Identify which cell holds the provided text, then report its [x, y] central coordinate. 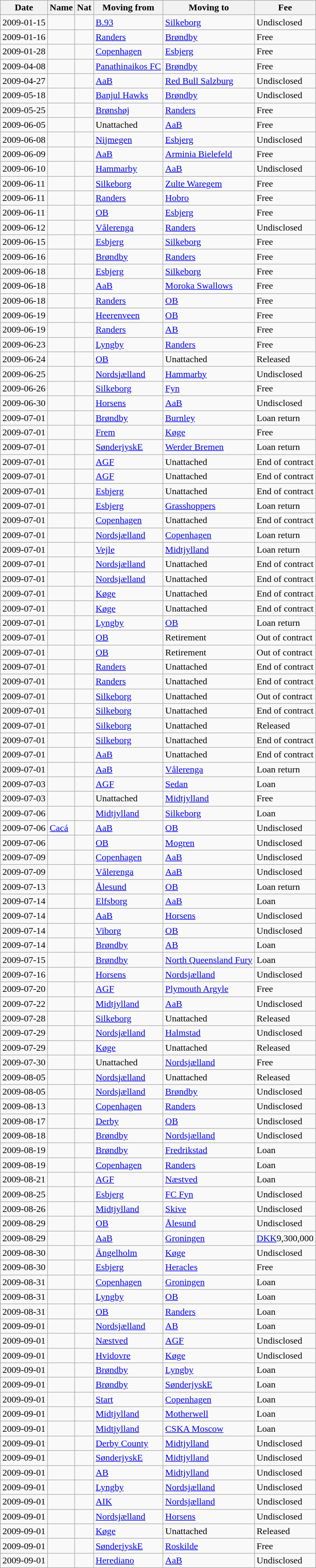
Moving from [128, 8]
AIK [128, 1502]
Skive [209, 1209]
2009-06-10 [24, 169]
Fyn [209, 388]
2009-06-09 [24, 154]
Moving to [209, 8]
2009-04-08 [24, 66]
2009-06-25 [24, 374]
Fee [285, 8]
2009-05-18 [24, 95]
Motherwell [209, 1414]
Heracles [209, 1267]
2009-01-16 [24, 37]
Zulte Waregem [209, 184]
Nijmegen [128, 139]
Ängelholm [128, 1253]
Mogren [209, 843]
Viborg [128, 931]
2009-07-16 [24, 975]
Heerenveen [128, 315]
Plymouth Argyle [209, 989]
2009-06-16 [24, 257]
2009-07-22 [24, 1004]
Herediano [128, 1560]
Banjul Hawks [128, 95]
Grasshoppers [209, 506]
2009-08-21 [24, 1180]
Brønshøj [128, 110]
Hobro [209, 198]
2009-08-25 [24, 1194]
Start [128, 1399]
Arminia Bielefeld [209, 154]
DKK9,300,000 [285, 1238]
2009-08-17 [24, 1121]
Sedan [209, 784]
2009-07-20 [24, 989]
Red Bull Salzburg [209, 81]
2009-08-18 [24, 1136]
Name [62, 8]
Moroka Swallows [209, 286]
Derby [128, 1121]
Vejle [128, 550]
2009-08-26 [24, 1209]
2009-07-13 [24, 886]
2009-06-12 [24, 227]
Burnley [209, 418]
B.93 [128, 22]
2009-01-15 [24, 22]
2009-06-26 [24, 388]
2009-01-28 [24, 52]
Date [24, 8]
Panathinaikos FC [128, 66]
Frem [128, 433]
Roskilde [209, 1546]
2009-06-15 [24, 242]
2009-06-24 [24, 359]
Elfsborg [128, 901]
2009-08-13 [24, 1106]
North Queensland Fury [209, 960]
Halmstad [209, 1033]
2009-04-27 [24, 81]
2009-07-28 [24, 1018]
FC Fyn [209, 1194]
2009-07-15 [24, 960]
Derby County [128, 1443]
2009-06-08 [24, 139]
2009-07-30 [24, 1062]
Werder Bremen [209, 447]
CSKA Moscow [209, 1429]
Fredrikstad [209, 1150]
2009-06-23 [24, 344]
2009-06-30 [24, 403]
2009-05-25 [24, 110]
2009-06-05 [24, 125]
Cacá [62, 828]
Nat [84, 8]
Hvidovre [128, 1355]
